From the cell containing the given text, extract its center point as (x, y) coordinate. 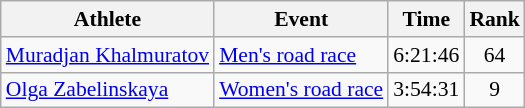
Event (301, 19)
Rank (494, 19)
Women's road race (301, 90)
9 (494, 90)
6:21:46 (426, 55)
Muradjan Khalmuratov (108, 55)
Athlete (108, 19)
Men's road race (301, 55)
64 (494, 55)
Time (426, 19)
3:54:31 (426, 90)
Olga Zabelinskaya (108, 90)
